Capture the cell that displays the provided text and extract its (x, y) central coordinate. 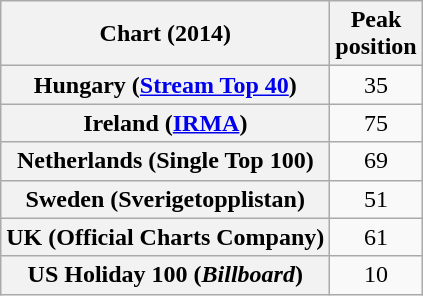
US Holiday 100 (Billboard) (166, 275)
10 (376, 275)
69 (376, 161)
UK (Official Charts Company) (166, 237)
Sweden (Sverigetopplistan) (166, 199)
51 (376, 199)
35 (376, 85)
Ireland (IRMA) (166, 123)
61 (376, 237)
75 (376, 123)
Peakposition (376, 34)
Hungary (Stream Top 40) (166, 85)
Chart (2014) (166, 34)
Netherlands (Single Top 100) (166, 161)
